Capture the cell that displays the provided text and extract its (x, y) central coordinate. 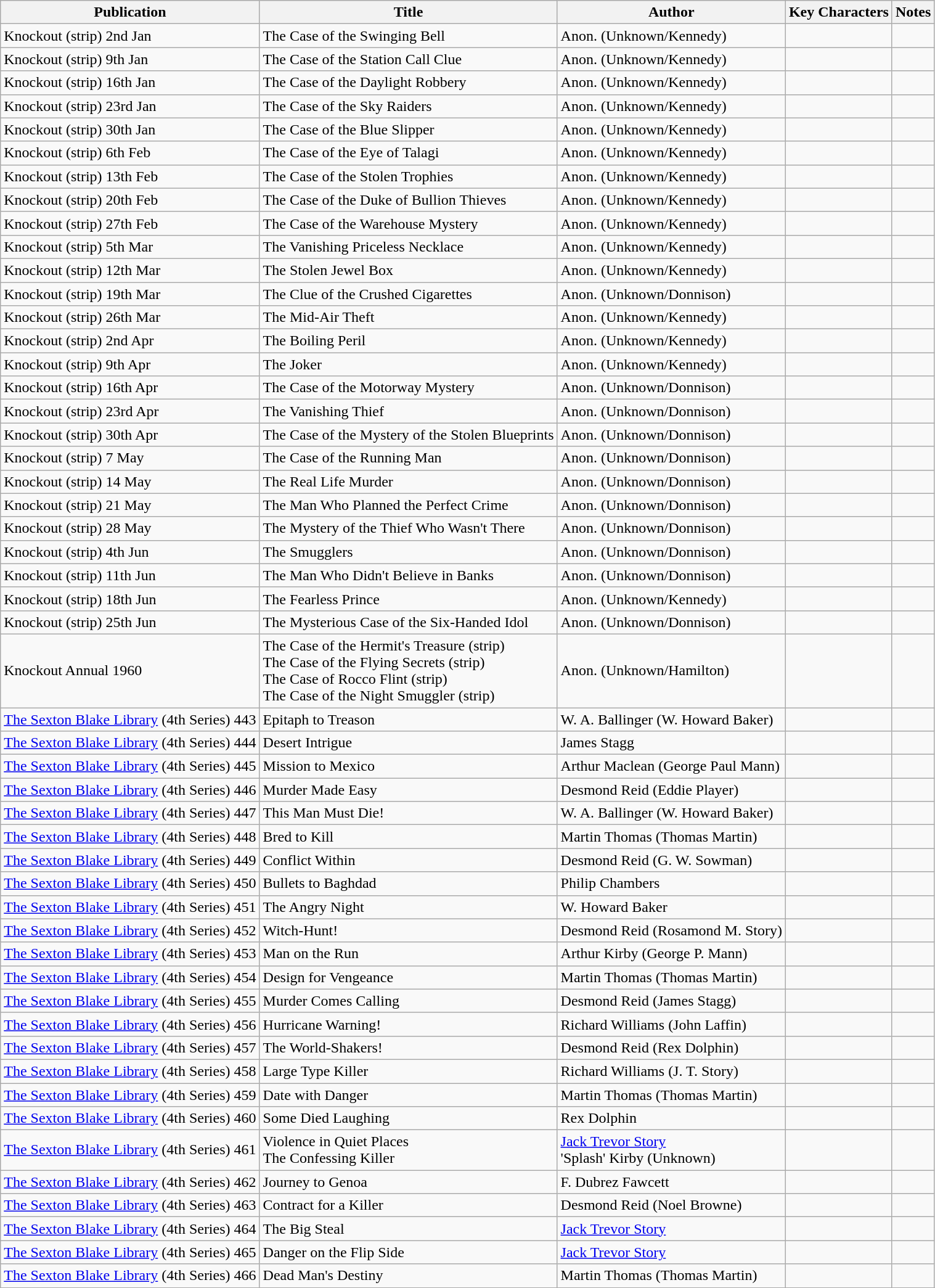
The Case of the Sky Raiders (408, 106)
The Sexton Blake Library (4th Series) 460 (130, 1118)
Knockout (strip) 19th Mar (130, 294)
Murder Comes Calling (408, 1001)
The Sexton Blake Library (4th Series) 448 (130, 837)
Knockout (strip) 11th Jun (130, 575)
Knockout (strip) 13th Feb (130, 176)
The Sexton Blake Library (4th Series) 458 (130, 1071)
The Case of the Blue Slipper (408, 129)
Knockout (strip) 25th Jun (130, 622)
The Sexton Blake Library (4th Series) 451 (130, 907)
Knockout (strip) 30th Apr (130, 435)
The Man Who Planned the Perfect Crime (408, 505)
Hurricane Warning! (408, 1024)
The Sexton Blake Library (4th Series) 457 (130, 1048)
James Stagg (671, 743)
The Joker (408, 364)
The Clue of the Crushed Cigarettes (408, 294)
Some Died Laughing (408, 1118)
F. Dubrez Fawcett (671, 1182)
Dead Man's Destiny (408, 1276)
The Case of the Stolen Trophies (408, 176)
Knockout (strip) 4th Jun (130, 552)
Desmond Reid (Rosamond M. Story) (671, 930)
Notes (913, 12)
Richard Williams (J. T. Story) (671, 1071)
Knockout (strip) 28 May (130, 528)
The Smugglers (408, 552)
The Case of the Eye of Talagi (408, 153)
Knockout (strip) 14 May (130, 482)
The Sexton Blake Library (4th Series) 449 (130, 860)
The Case of the Mystery of the Stolen Blueprints (408, 435)
The Case of the Motorway Mystery (408, 388)
The Case of the Duke of Bullion Thieves (408, 200)
The Sexton Blake Library (4th Series) 455 (130, 1001)
The Sexton Blake Library (4th Series) 466 (130, 1276)
Knockout (strip) 16th Apr (130, 388)
The Mystery of the Thief Who Wasn't There (408, 528)
Title (408, 12)
Knockout (strip) 21 May (130, 505)
Richard Williams (John Laffin) (671, 1024)
Bred to Kill (408, 837)
The Case of the Warehouse Mystery (408, 223)
Knockout (strip) 23rd Apr (130, 411)
Knockout (strip) 6th Feb (130, 153)
Desert Intrigue (408, 743)
Arthur Kirby (George P. Mann) (671, 954)
The Sexton Blake Library (4th Series) 447 (130, 813)
The Sexton Blake Library (4th Series) 450 (130, 884)
Knockout (strip) 23rd Jan (130, 106)
Knockout (strip) 30th Jan (130, 129)
Knockout (strip) 2nd Jan (130, 36)
The Vanishing Priceless Necklace (408, 247)
The Case of the Running Man (408, 458)
Knockout (strip) 9th Apr (130, 364)
Publication (130, 12)
The Case of the Daylight Robbery (408, 83)
Contract for a Killer (408, 1205)
The Mid-Air Theft (408, 318)
Knockout (strip) 27th Feb (130, 223)
Desmond Reid (James Stagg) (671, 1001)
The Sexton Blake Library (4th Series) 463 (130, 1205)
Journey to Genoa (408, 1182)
Rex Dolphin (671, 1118)
Knockout (strip) 5th Mar (130, 247)
The Sexton Blake Library (4th Series) 462 (130, 1182)
The Sexton Blake Library (4th Series) 456 (130, 1024)
Murder Made Easy (408, 790)
The Fearless Prince (408, 599)
The Sexton Blake Library (4th Series) 459 (130, 1094)
Knockout (strip) 9th Jan (130, 59)
Desmond Reid (Noel Browne) (671, 1205)
Knockout (strip) 12th Mar (130, 270)
The Vanishing Thief (408, 411)
Arthur Maclean (George Paul Mann) (671, 766)
The Sexton Blake Library (4th Series) 454 (130, 977)
The Man Who Didn't Believe in Banks (408, 575)
Witch-Hunt! (408, 930)
Jack Trevor Story 'Splash' Kirby (Unknown) (671, 1151)
Bullets to Baghdad (408, 884)
Design for Vengeance (408, 977)
Conflict Within (408, 860)
Author (671, 12)
Knockout (strip) 20th Feb (130, 200)
Knockout (strip) 26th Mar (130, 318)
Knockout Annual 1960 (130, 671)
The Sexton Blake Library (4th Series) 453 (130, 954)
This Man Must Die! (408, 813)
Danger on the Flip Side (408, 1252)
The Sexton Blake Library (4th Series) 452 (130, 930)
Violence in Quiet Places The Confessing Killer (408, 1151)
Mission to Mexico (408, 766)
Key Characters (838, 12)
The Stolen Jewel Box (408, 270)
The Sexton Blake Library (4th Series) 465 (130, 1252)
The Real Life Murder (408, 482)
Desmond Reid (Eddie Player) (671, 790)
Date with Danger (408, 1094)
Knockout (strip) 18th Jun (130, 599)
Man on the Run (408, 954)
Anon. (Unknown/Hamilton) (671, 671)
The Sexton Blake Library (4th Series) 446 (130, 790)
Large Type Killer (408, 1071)
Desmond Reid (Rex Dolphin) (671, 1048)
The Boiling Peril (408, 341)
Epitaph to Treason (408, 720)
The Mysterious Case of the Six-Handed Idol (408, 622)
Desmond Reid (G. W. Sowman) (671, 860)
The Angry Night (408, 907)
W. Howard Baker (671, 907)
The World-Shakers! (408, 1048)
Knockout (strip) 16th Jan (130, 83)
Knockout (strip) 7 May (130, 458)
The Sexton Blake Library (4th Series) 461 (130, 1151)
The Case of the Swinging Bell (408, 36)
The Sexton Blake Library (4th Series) 464 (130, 1229)
The Big Steal (408, 1229)
The Case of the Station Call Clue (408, 59)
Knockout (strip) 2nd Apr (130, 341)
The Sexton Blake Library (4th Series) 444 (130, 743)
The Sexton Blake Library (4th Series) 443 (130, 720)
The Sexton Blake Library (4th Series) 445 (130, 766)
Philip Chambers (671, 884)
